Provide the (x, y) coordinate of the cell's center where the given text is located.  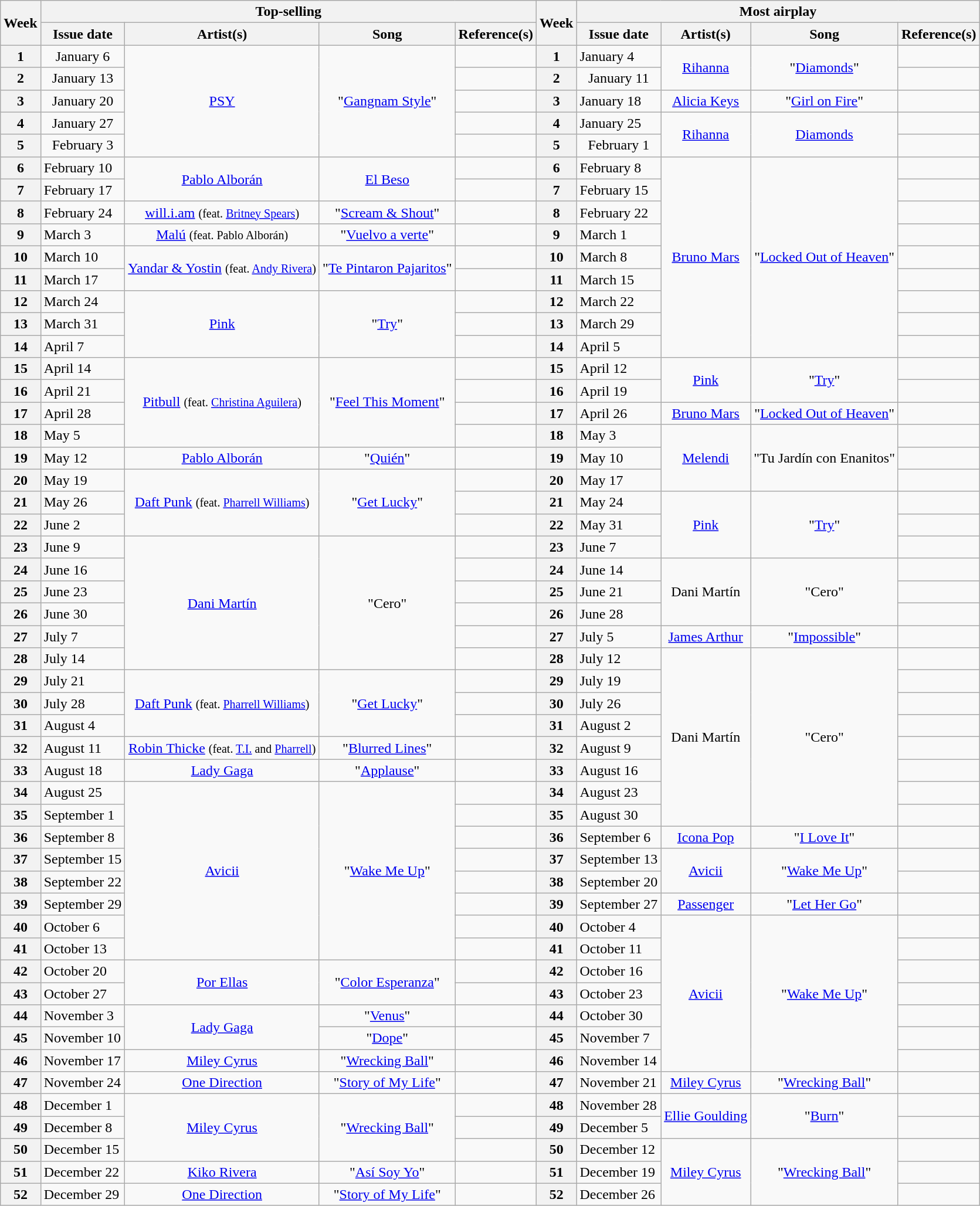
September 1 (83, 815)
November 17 (83, 1061)
September 8 (83, 837)
"Tu Jardín con Enanitos" (825, 458)
"Applause" (387, 770)
"Let Her Go" (825, 904)
May 3 (619, 436)
April 28 (83, 413)
"Dope" (387, 1038)
May 26 (83, 502)
James Arthur (706, 636)
February 10 (83, 168)
December 29 (83, 1194)
June 28 (619, 614)
December 5 (619, 1127)
September 13 (619, 860)
July 28 (83, 704)
July 12 (619, 659)
May 12 (83, 458)
April 12 (619, 369)
August 2 (619, 726)
Yandar & Yostin (feat. Andy Rivera) (222, 268)
October 6 (83, 926)
"Diamonds" (825, 67)
Diamonds (825, 134)
July 5 (619, 636)
February 3 (83, 145)
January 20 (83, 101)
Top-selling (289, 12)
January 18 (619, 101)
October 23 (619, 994)
June 16 (83, 569)
October 11 (619, 949)
May 5 (83, 436)
"Girl on Fire" (825, 101)
March 31 (83, 324)
September 15 (83, 860)
May 19 (83, 480)
October 16 (619, 971)
July 21 (83, 681)
August 9 (619, 748)
Ellie Goulding (706, 1116)
March 1 (619, 235)
February 1 (619, 145)
June 7 (619, 547)
December 12 (619, 1150)
January 6 (83, 56)
February 22 (619, 212)
August 25 (83, 793)
"I Love It" (825, 837)
October 13 (83, 949)
"Color Esperanza" (387, 982)
March 22 (619, 302)
February 15 (619, 190)
December 22 (83, 1172)
October 20 (83, 971)
April 26 (619, 413)
"Vuelvo a verte" (387, 235)
September 29 (83, 904)
Robin Thicke (feat. T.I. and Pharrell) (222, 748)
April 7 (83, 346)
March 15 (619, 280)
"Así Soy Yo" (387, 1172)
January 11 (619, 79)
El Beso (387, 179)
March 10 (83, 257)
January 13 (83, 79)
March 24 (83, 302)
September 20 (619, 882)
January 25 (619, 123)
June 21 (619, 592)
August 23 (619, 793)
Por Ellas (222, 982)
Malú (feat. Pablo Alborán) (222, 235)
August 16 (619, 770)
March 17 (83, 280)
December 1 (83, 1105)
April 21 (83, 391)
August 11 (83, 748)
December 15 (83, 1150)
PSY (222, 101)
Melendi (706, 458)
July 14 (83, 659)
September 6 (619, 837)
May 10 (619, 458)
April 5 (619, 346)
"Quién" (387, 458)
May 31 (619, 525)
December 19 (619, 1172)
January 4 (619, 56)
November 28 (619, 1105)
March 8 (619, 257)
"Burn" (825, 1116)
May 24 (619, 502)
June 14 (619, 569)
May 17 (619, 480)
"Venus" (387, 1016)
November 24 (83, 1083)
February 8 (619, 168)
Kiko Rivera (222, 1172)
June 2 (83, 525)
June 30 (83, 614)
July 19 (619, 681)
February 17 (83, 190)
March 3 (83, 235)
August 18 (83, 770)
"Gangnam Style" (387, 101)
August 30 (619, 815)
Most airplay (778, 12)
"Blurred Lines" (387, 748)
"Feel This Moment" (387, 402)
"Impossible" (825, 636)
June 23 (83, 592)
December 26 (619, 1194)
November 7 (619, 1038)
February 24 (83, 212)
Alicia Keys (706, 101)
Passenger (706, 904)
"Scream & Shout" (387, 212)
June 9 (83, 547)
October 4 (619, 926)
"Te Pintaron Pajaritos" (387, 268)
April 14 (83, 369)
November 3 (83, 1016)
July 26 (619, 704)
Pitbull (feat. Christina Aguilera) (222, 402)
September 22 (83, 882)
October 30 (619, 1016)
August 4 (83, 726)
December 8 (83, 1127)
January 27 (83, 123)
November 21 (619, 1083)
November 10 (83, 1038)
November 14 (619, 1061)
October 27 (83, 994)
March 29 (619, 324)
will.i.am (feat. Britney Spears) (222, 212)
July 7 (83, 636)
Icona Pop (706, 837)
September 27 (619, 904)
April 19 (619, 391)
